Return the [X, Y] coordinate for the center point of the cell that contains the specified text.  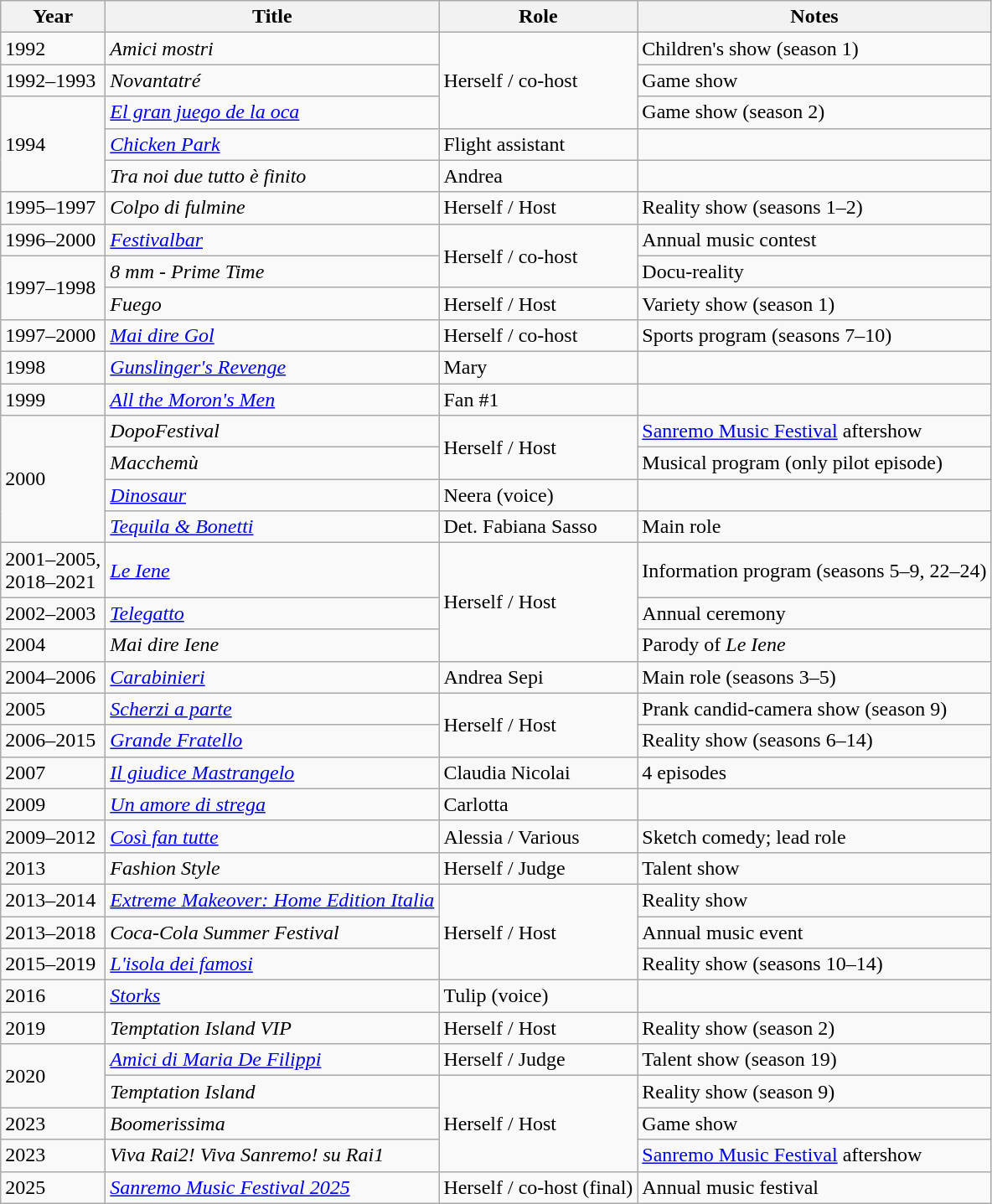
8 mm - Prime Time [272, 271]
2004–2006 [54, 677]
Reality show [814, 900]
Herself / co-host (final) [538, 1187]
Game show (season 2) [814, 112]
Amici di Maria De Filippi [272, 1060]
Chicken Park [272, 144]
Title [272, 17]
Main role (seasons 3–5) [814, 677]
Claudia Nicolai [538, 773]
Children's show (season 1) [814, 49]
2000 [54, 479]
2002–2003 [54, 613]
Reality show (season 9) [814, 1092]
Talent show [814, 868]
Tra noi due tutto è finito [272, 176]
Telegatto [272, 613]
Reality show (season 2) [814, 1028]
1994 [54, 144]
Alessia / Various [538, 836]
Viva Rai2! Viva Sanremo! su Rai1 [272, 1155]
2015–2019 [54, 964]
Mai dire Gol [272, 335]
Parody of Le Iene [814, 645]
Variety show (season 1) [814, 303]
1998 [54, 367]
Il giudice Mastrangelo [272, 773]
1997–2000 [54, 335]
1992 [54, 49]
Talent show (season 19) [814, 1060]
Tequila & Bonetti [272, 527]
Temptation Island [272, 1092]
Fuego [272, 303]
Storks [272, 996]
El gran juego de la oca [272, 112]
4 episodes [814, 773]
2009–2012 [54, 836]
Dinosaur [272, 495]
Docu-reality [814, 271]
Notes [814, 17]
All the Moron's Men [272, 400]
Carabinieri [272, 677]
Main role [814, 527]
Novantatré [272, 80]
2005 [54, 709]
Fashion Style [272, 868]
Festivalbar [272, 240]
2016 [54, 996]
Amici mostri [272, 49]
2013–2018 [54, 933]
Sketch comedy; lead role [814, 836]
2006–2015 [54, 741]
Annual ceremony [814, 613]
Così fan tutte [272, 836]
2009 [54, 804]
2020 [54, 1076]
Le Iene [272, 570]
Coca-Cola Summer Festival [272, 933]
Fan #1 [538, 400]
1997–1998 [54, 287]
Musical program (only pilot episode) [814, 463]
1999 [54, 400]
Sports program (seasons 7–10) [814, 335]
Neera (voice) [538, 495]
Un amore di strega [272, 804]
Annual music event [814, 933]
1995–1997 [54, 208]
Macchemù [272, 463]
2001–2005,2018–2021 [54, 570]
Role [538, 17]
Reality show (seasons 1–2) [814, 208]
Gunslinger's Revenge [272, 367]
Andrea [538, 176]
Scherzi a parte [272, 709]
Andrea Sepi [538, 677]
2013 [54, 868]
Temptation Island VIP [272, 1028]
Reality show (seasons 10–14) [814, 964]
Prank candid-camera show (season 9) [814, 709]
Mai dire Iene [272, 645]
DopoFestival [272, 431]
Boomerissima [272, 1124]
Colpo di fulmine [272, 208]
1996–2000 [54, 240]
Flight assistant [538, 144]
Reality show (seasons 6–14) [814, 741]
2025 [54, 1187]
2019 [54, 1028]
Det. Fabiana Sasso [538, 527]
Tulip (voice) [538, 996]
Carlotta [538, 804]
Mary [538, 367]
L'isola dei famosi [272, 964]
Annual music festival [814, 1187]
Information program (seasons 5–9, 22–24) [814, 570]
2004 [54, 645]
Year [54, 17]
Grande Fratello [272, 741]
2007 [54, 773]
2013–2014 [54, 900]
Annual music contest [814, 240]
Extreme Makeover: Home Edition Italia [272, 900]
1992–1993 [54, 80]
Sanremo Music Festival 2025 [272, 1187]
